Search for the cell housing the specified text and yield its [X, Y] center coordinate. 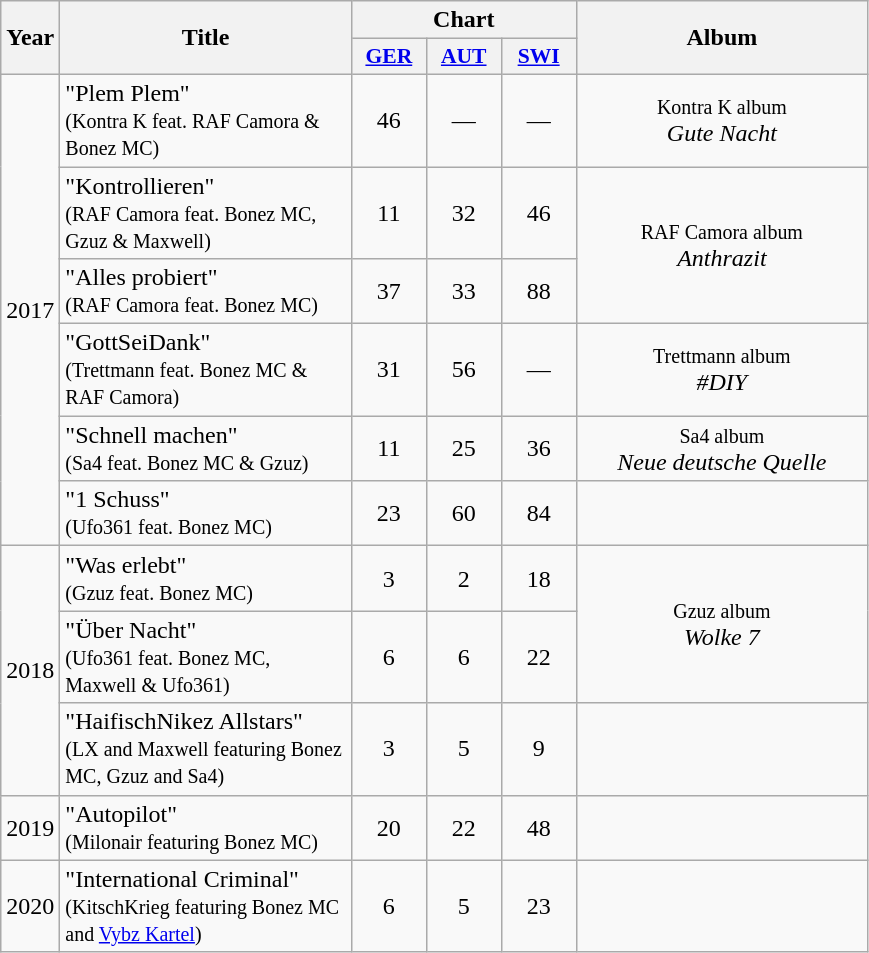
Album [722, 38]
36 [538, 448]
2020 [30, 906]
60 [464, 514]
"Schnell machen"(Sa4 feat. Bonez MC & Gzuz) [206, 448]
25 [464, 448]
"GottSeiDank"(Trettmann feat. Bonez MC & RAF Camora) [206, 370]
Chart [464, 20]
2018 [30, 670]
56 [464, 370]
"HaifischNikez Allstars"(LX and Maxwell featuring Bonez MC, Gzuz and Sa4) [206, 749]
32 [464, 212]
"Über Nacht"(Ufo361 feat. Bonez MC, Maxwell & Ufo361) [206, 657]
88 [538, 292]
33 [464, 292]
"Autopilot"(Milonair featuring Bonez MC) [206, 828]
RAF Camora albumAnthrazit [722, 244]
84 [538, 514]
Sa4 albumNeue deutsche Quelle [722, 448]
Gzuz albumWolke 7 [722, 624]
GER [388, 57]
20 [388, 828]
"Plem Plem"(Kontra K feat. RAF Camora & Bonez MC) [206, 120]
AUT [464, 57]
Trettmann album#DIY [722, 370]
Title [206, 38]
SWI [538, 57]
2 [464, 578]
Kontra K albumGute Nacht [722, 120]
31 [388, 370]
9 [538, 749]
48 [538, 828]
2017 [30, 310]
18 [538, 578]
Year [30, 38]
"Alles probiert"(RAF Camora feat. Bonez MC) [206, 292]
37 [388, 292]
"Was erlebt"(Gzuz feat. Bonez MC) [206, 578]
"1 Schuss"(Ufo361 feat. Bonez MC) [206, 514]
"Kontrollieren"(RAF Camora feat. Bonez MC, Gzuz & Maxwell) [206, 212]
"International Criminal"(KitschKrieg featuring Bonez MC and Vybz Kartel) [206, 906]
2019 [30, 828]
